Locate the cell with the specified text and output its (x, y) center coordinate. 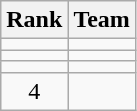
Team (102, 20)
Rank (34, 20)
4 (34, 91)
